Locate the cell with the specified text and output its [x, y] center coordinate. 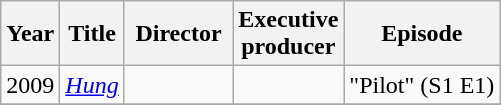
Year [30, 34]
Episode [422, 34]
"Pilot" (S1 E1) [422, 85]
Hung [92, 85]
Executiveproducer [288, 34]
Title [92, 34]
2009 [30, 85]
Director [178, 34]
